Locate the cell with the specified text and output its [x, y] center coordinate. 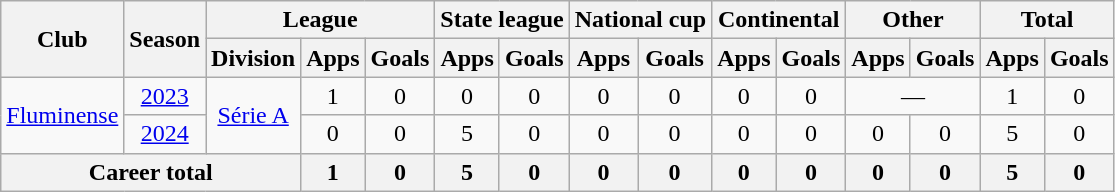
Total [1047, 20]
Continental [779, 20]
Division [254, 58]
Season [165, 39]
— [913, 96]
2024 [165, 134]
State league [502, 20]
Other [913, 20]
Série A [254, 115]
Club [62, 39]
League [320, 20]
National cup [640, 20]
Career total [151, 172]
Fluminense [62, 115]
2023 [165, 96]
